Return (X, Y) of the center of cell containing provided text 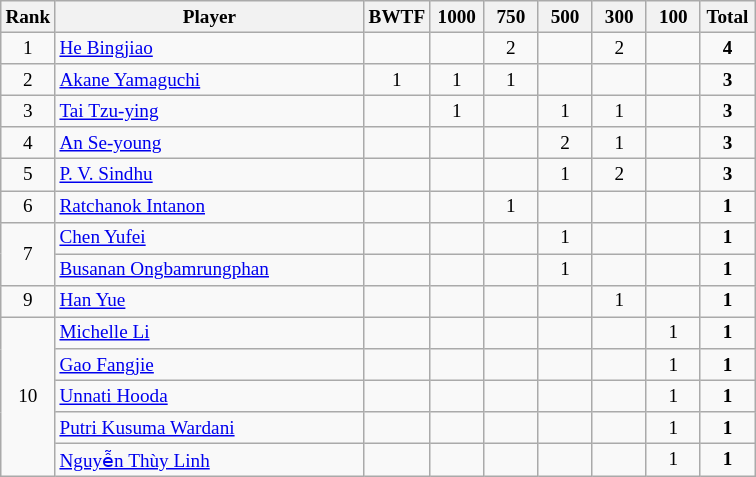
Ratchanok Intanon (210, 206)
Player (210, 17)
An Se-young (210, 143)
Akane Yamaguchi (210, 80)
Unnati Hooda (210, 396)
Tai Tzu-ying (210, 111)
Total (727, 17)
Han Yue (210, 301)
Busanan Ongbamrungphan (210, 270)
7 (28, 254)
Putri Kusuma Wardani (210, 428)
5 (28, 175)
Rank (28, 17)
P. V. Sindhu (210, 175)
Nguyễn Thùy Linh (210, 460)
He Bingjiao (210, 48)
1000 (457, 17)
10 (28, 397)
500 (565, 17)
6 (28, 206)
Chen Yufei (210, 238)
BWTF (397, 17)
Gao Fangjie (210, 365)
9 (28, 301)
Michelle Li (210, 333)
100 (673, 17)
300 (619, 17)
750 (511, 17)
